Output the (x, y) coordinate of the center of the cell containing the given text.  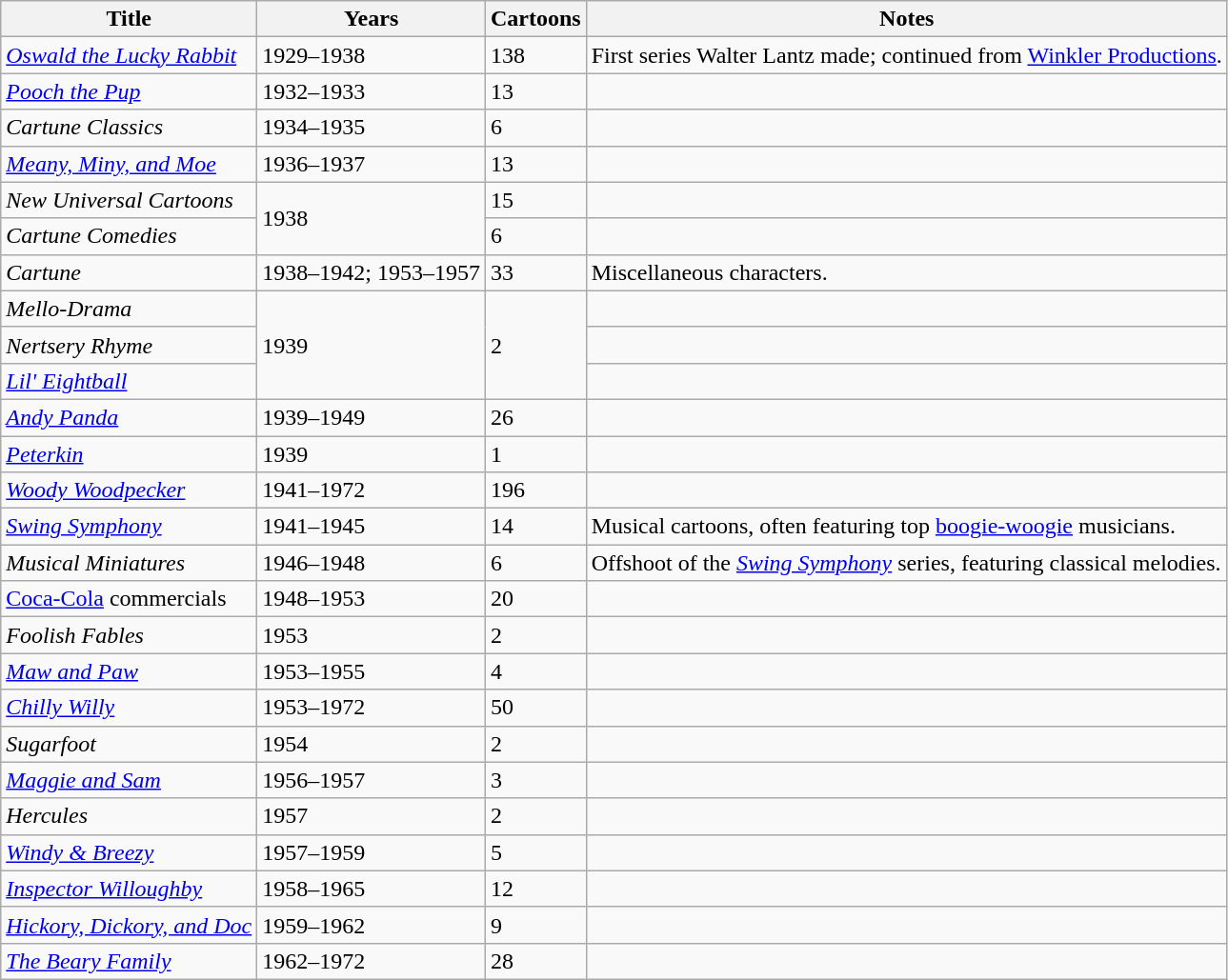
15 (535, 200)
1934–1935 (372, 128)
1941–1972 (372, 490)
Pooch the Pup (130, 91)
Offshoot of the Swing Symphony series, featuring classical melodies. (907, 563)
1939–1949 (372, 417)
Miscellaneous characters. (907, 272)
Maggie and Sam (130, 780)
Maw and Paw (130, 671)
12 (535, 889)
Years (372, 19)
Musical Miniatures (130, 563)
Coca-Cola commercials (130, 599)
28 (535, 961)
1959–1962 (372, 925)
50 (535, 708)
Cartune Classics (130, 128)
Mello-Drama (130, 309)
4 (535, 671)
Hickory, Dickory, and Doc (130, 925)
1953 (372, 635)
1958–1965 (372, 889)
Andy Panda (130, 417)
1954 (372, 744)
Title (130, 19)
Woody Woodpecker (130, 490)
20 (535, 599)
Cartoons (535, 19)
Foolish Fables (130, 635)
1953–1972 (372, 708)
1948–1953 (372, 599)
Nertsery Rhyme (130, 345)
3 (535, 780)
Chilly Willy (130, 708)
1957–1959 (372, 852)
Peterkin (130, 454)
14 (535, 527)
9 (535, 925)
196 (535, 490)
Windy & Breezy (130, 852)
Swing Symphony (130, 527)
1929–1938 (372, 55)
1 (535, 454)
New Universal Cartoons (130, 200)
Inspector Willoughby (130, 889)
1962–1972 (372, 961)
The Beary Family (130, 961)
1957 (372, 816)
1936–1937 (372, 164)
Cartune Comedies (130, 236)
1946–1948 (372, 563)
1953–1955 (372, 671)
1938–1942; 1953–1957 (372, 272)
First series Walter Lantz made; continued from Winkler Productions. (907, 55)
5 (535, 852)
1932–1933 (372, 91)
1956–1957 (372, 780)
26 (535, 417)
33 (535, 272)
1941–1945 (372, 527)
138 (535, 55)
Musical cartoons, often featuring top boogie-woogie musicians. (907, 527)
Notes (907, 19)
Lil' Eightball (130, 381)
Oswald the Lucky Rabbit (130, 55)
Hercules (130, 816)
1938 (372, 218)
Sugarfoot (130, 744)
Cartune (130, 272)
Meany, Miny, and Moe (130, 164)
